For the text-containing cell, return its midpoint in [X, Y] coordinate format. 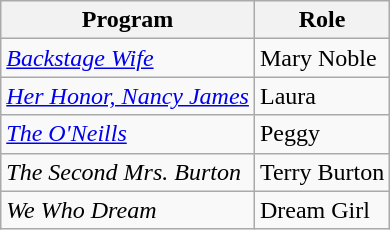
Her Honor, Nancy James [128, 96]
Peggy [322, 134]
Laura [322, 96]
Role [322, 20]
The O'Neills [128, 134]
We Who Dream [128, 210]
Mary Noble [322, 58]
Dream Girl [322, 210]
Backstage Wife [128, 58]
Terry Burton [322, 172]
Program [128, 20]
The Second Mrs. Burton [128, 172]
